Provide the [X, Y] coordinate of the cell's center where the given text is located.  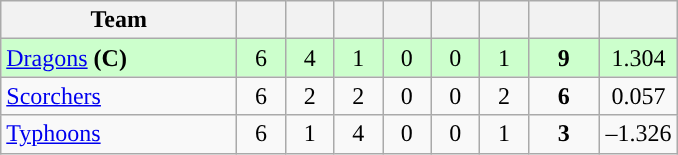
Typhoons [119, 134]
1.304 [638, 58]
Team [119, 20]
–1.326 [638, 134]
3 [564, 134]
Scorchers [119, 96]
9 [564, 58]
Dragons (C) [119, 58]
0.057 [638, 96]
